Pinpoint the cell where the given text exists, returning its [X, Y] midpoint coordinate. 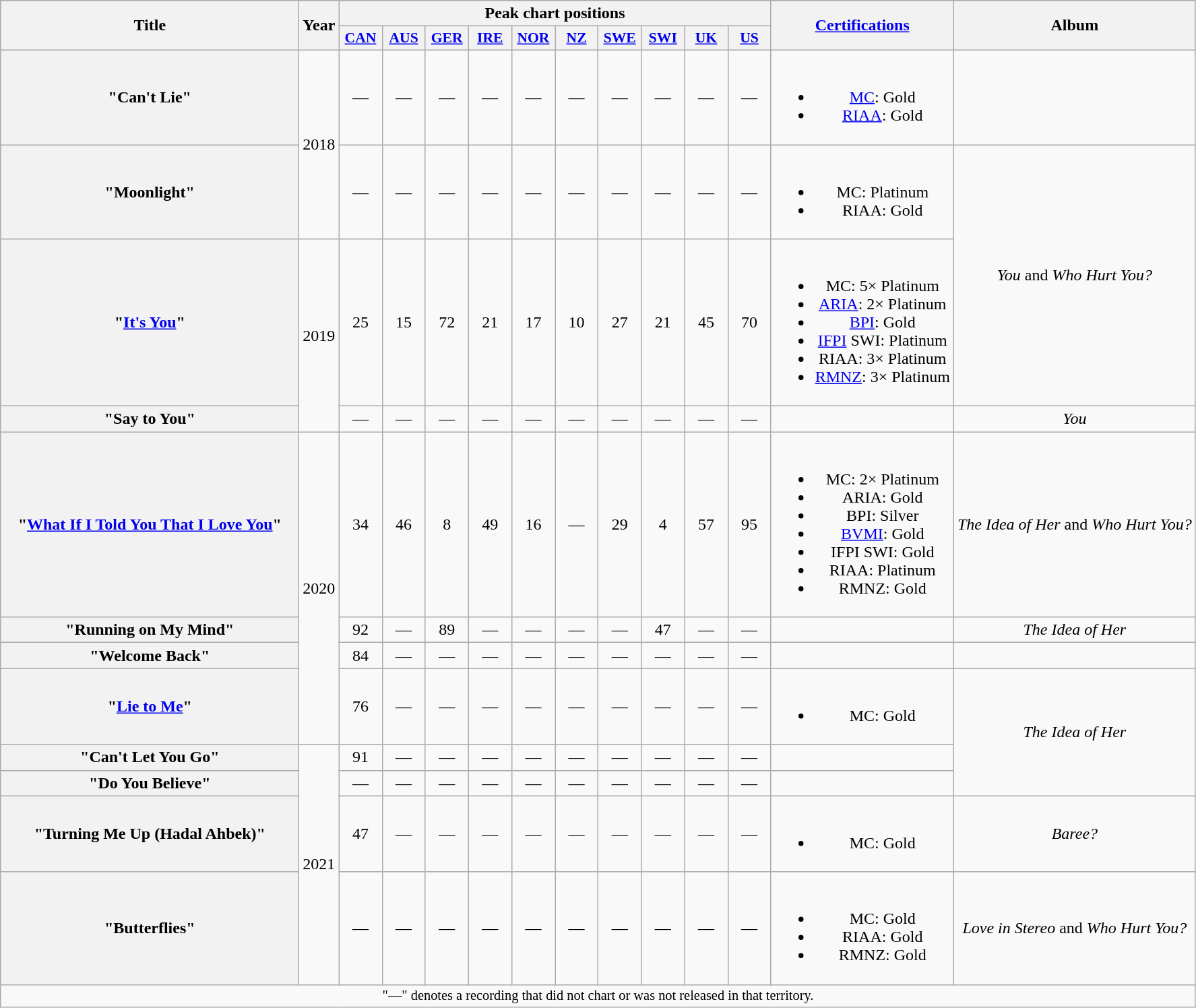
45 [706, 323]
"Welcome Back" [150, 656]
You and Who Hurt You? [1074, 275]
GER [447, 38]
"—" denotes a recording that did not chart or was not released in that territory. [598, 996]
29 [620, 524]
4 [663, 524]
You [1074, 419]
The Idea of Her and Who Hurt You? [1074, 524]
"What If I Told You That I Love You" [150, 524]
95 [749, 524]
"Can't Let You Go" [150, 757]
46 [404, 524]
15 [404, 323]
Love in Stereo and Who Hurt You? [1074, 928]
10 [577, 323]
2020 [319, 588]
"It's You" [150, 323]
Peak chart positions [555, 13]
Year [319, 26]
"Do You Believe" [150, 783]
34 [360, 524]
AUS [404, 38]
Certifications [862, 26]
Title [150, 26]
"Moonlight" [150, 191]
2021 [319, 864]
25 [360, 323]
27 [620, 323]
Album [1074, 26]
72 [447, 323]
89 [447, 630]
91 [360, 757]
MC: GoldRIAA: Gold [862, 97]
16 [533, 524]
"Running on My Mind" [150, 630]
57 [706, 524]
MC: 2× PlatinumARIA: GoldBPI: SilverBVMI: GoldIFPI SWI: GoldRIAA: PlatinumRMNZ: Gold [862, 524]
"Turning Me Up (Hadal Ahbek)" [150, 834]
MC: 5× PlatinumARIA: 2× PlatinumBPI: GoldIFPI SWI: PlatinumRIAA: 3× PlatinumRMNZ: 3× Platinum [862, 323]
17 [533, 323]
84 [360, 656]
92 [360, 630]
"Lie to Me" [150, 706]
2019 [319, 336]
8 [447, 524]
US [749, 38]
IRE [490, 38]
70 [749, 323]
NZ [577, 38]
MC: GoldRIAA: GoldRMNZ: Gold [862, 928]
"Butterflies" [150, 928]
2018 [319, 144]
"Can't Lie" [150, 97]
MC: PlatinumRIAA: Gold [862, 191]
NOR [533, 38]
SWE [620, 38]
Baree? [1074, 834]
49 [490, 524]
76 [360, 706]
UK [706, 38]
"Say to You" [150, 419]
CAN [360, 38]
SWI [663, 38]
